Identify which cell holds the provided text, then report its (X, Y) central coordinate. 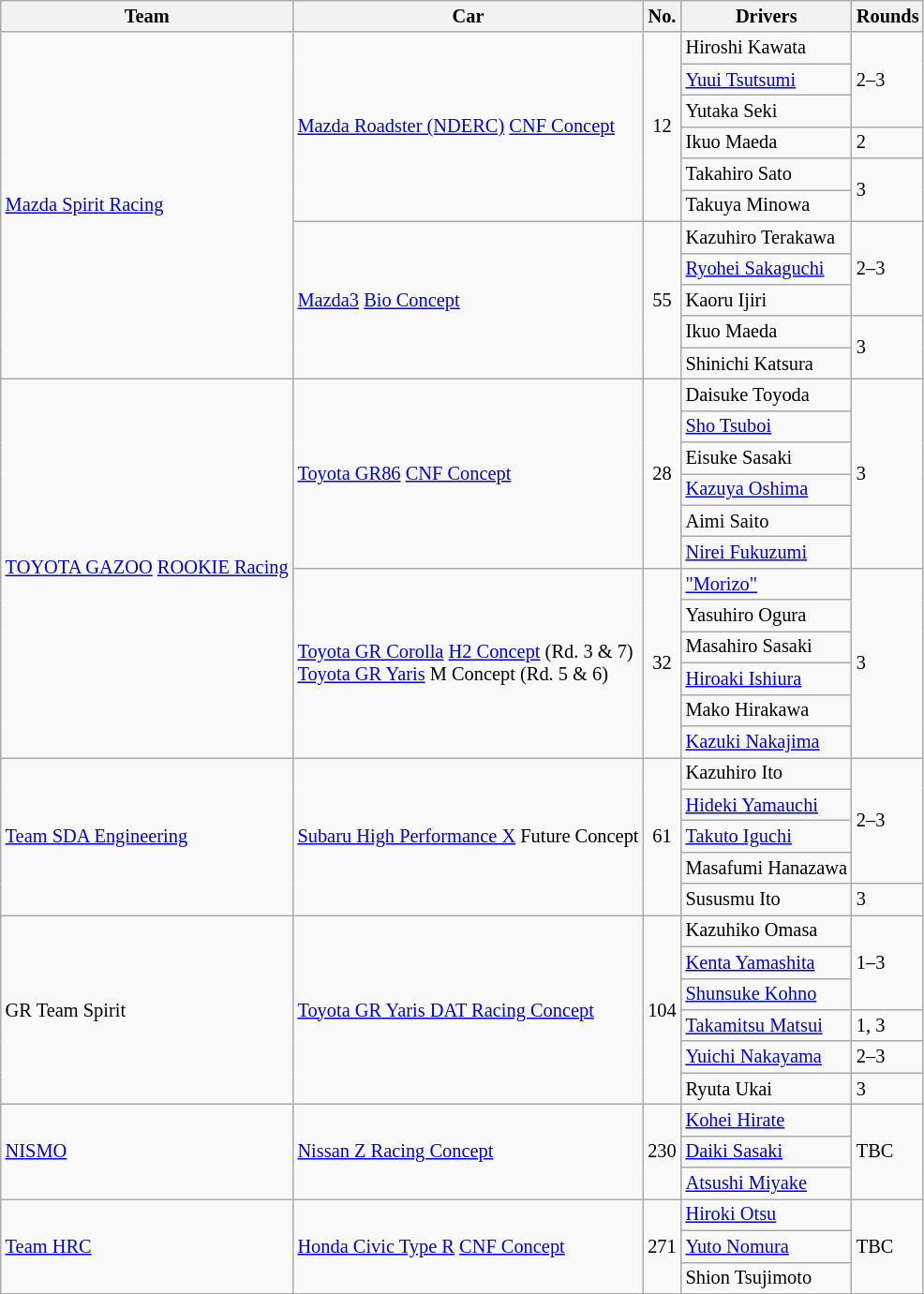
Kazuya Oshima (767, 489)
Team SDA Engineering (147, 836)
Kazuhiro Terakawa (767, 237)
Kazuki Nakajima (767, 741)
104 (662, 1009)
Aimi Saito (767, 521)
Yuichi Nakayama (767, 1057)
TOYOTA GAZOO ROOKIE Racing (147, 568)
12 (662, 126)
Team (147, 16)
Mazda3 Bio Concept (469, 300)
Hideki Yamauchi (767, 805)
Masahiro Sasaki (767, 647)
Mako Hirakawa (767, 710)
Kenta Yamashita (767, 962)
GR Team Spirit (147, 1009)
Shion Tsujimoto (767, 1278)
Kazuhiro Ito (767, 773)
No. (662, 16)
Takamitsu Matsui (767, 1025)
61 (662, 836)
Car (469, 16)
Kazuhiko Omasa (767, 930)
1–3 (888, 961)
Eisuke Sasaki (767, 458)
Kohei Hirate (767, 1120)
Ryuta Ukai (767, 1089)
1, 3 (888, 1025)
Sususmu Ito (767, 900)
Sho Tsuboi (767, 426)
32 (662, 662)
Daiki Sasaki (767, 1152)
Daisuke Toyoda (767, 394)
Ryohei Sakaguchi (767, 269)
Yuui Tsutsumi (767, 80)
Yutaka Seki (767, 111)
Nissan Z Racing Concept (469, 1151)
Team HRC (147, 1246)
Hiroaki Ishiura (767, 678)
28 (662, 473)
Mazda Spirit Racing (147, 205)
Yuto Nomura (767, 1246)
Masafumi Hanazawa (767, 868)
Honda Civic Type R CNF Concept (469, 1246)
Takahiro Sato (767, 174)
Shinichi Katsura (767, 364)
Drivers (767, 16)
Yasuhiro Ogura (767, 616)
Toyota GR Corolla H2 Concept (Rd. 3 & 7)Toyota GR Yaris M Concept (Rd. 5 & 6) (469, 662)
Atsushi Miyake (767, 1183)
Mazda Roadster (NDERC) CNF Concept (469, 126)
230 (662, 1151)
Kaoru Ijiri (767, 300)
Hiroshi Kawata (767, 48)
Takuya Minowa (767, 205)
Toyota GR86 CNF Concept (469, 473)
Toyota GR Yaris DAT Racing Concept (469, 1009)
Rounds (888, 16)
"Morizo" (767, 584)
Subaru High Performance X Future Concept (469, 836)
55 (662, 300)
Hiroki Otsu (767, 1214)
271 (662, 1246)
2 (888, 142)
Takuto Iguchi (767, 836)
Shunsuke Kohno (767, 994)
NISMO (147, 1151)
Nirei Fukuzumi (767, 552)
